Find where the given text appears and provide that cell's center as [x, y] coordinate. 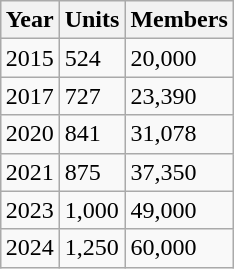
60,000 [179, 248]
Year [30, 20]
49,000 [179, 210]
23,390 [179, 96]
1,000 [92, 210]
37,350 [179, 172]
2023 [30, 210]
31,078 [179, 134]
20,000 [179, 58]
2021 [30, 172]
Units [92, 20]
841 [92, 134]
2017 [30, 96]
875 [92, 172]
2020 [30, 134]
1,250 [92, 248]
524 [92, 58]
Members [179, 20]
2015 [30, 58]
727 [92, 96]
2024 [30, 248]
